Capture the cell that displays the provided text and extract its (X, Y) central coordinate. 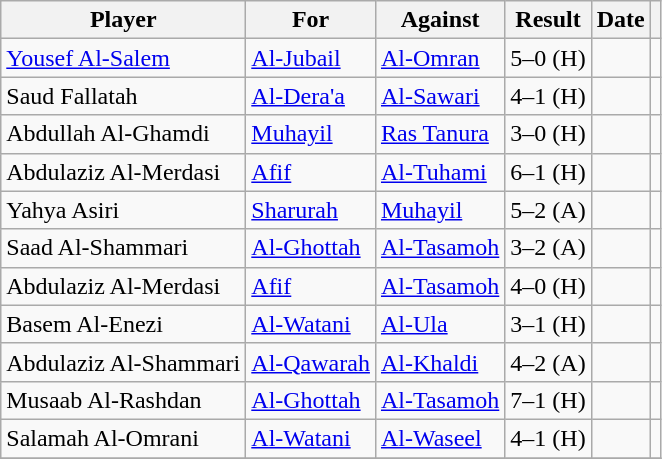
Al-Qawarah (311, 362)
3–2 (A) (548, 248)
Player (124, 20)
6–1 (H) (548, 172)
Al-Omran (440, 58)
Basem Al-Enezi (124, 324)
3–1 (H) (548, 324)
Abdulaziz Al-Shammari (124, 362)
3–0 (H) (548, 134)
Al-Sawari (440, 96)
5–0 (H) (548, 58)
Sharurah (311, 210)
Al-Tuhami (440, 172)
Result (548, 20)
Yousef Al-Salem (124, 58)
7–1 (H) (548, 400)
For (311, 20)
Saad Al-Shammari (124, 248)
Musaab Al-Rashdan (124, 400)
Salamah Al-Omrani (124, 438)
Date (620, 20)
Al-Khaldi (440, 362)
Al-Dera'a (311, 96)
Abdullah Al-Ghamdi (124, 134)
Saud Fallatah (124, 96)
Al-Waseel (440, 438)
Ras Tanura (440, 134)
Against (440, 20)
Al-Jubail (311, 58)
Al-Ula (440, 324)
Yahya Asiri (124, 210)
5–2 (A) (548, 210)
4–2 (A) (548, 362)
4–0 (H) (548, 286)
